Determine the [X, Y] coordinate at the center of the cell enclosing the given text.  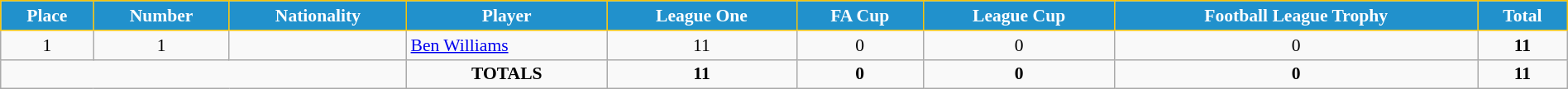
Total [1523, 16]
Place [47, 16]
Number [161, 16]
FA Cup [860, 16]
League One [701, 16]
Nationality [318, 16]
Player [507, 16]
Football League Trophy [1297, 16]
TOTALS [507, 74]
League Cup [1019, 16]
Ben Williams [507, 45]
